Capture the cell that displays the provided text and extract its (X, Y) central coordinate. 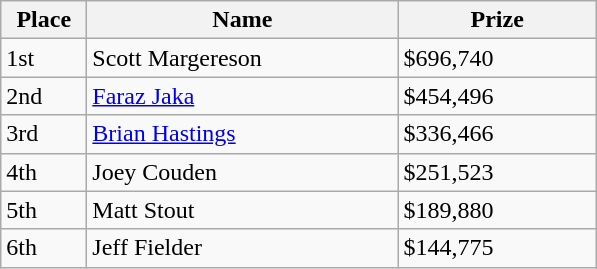
$454,496 (498, 96)
Matt Stout (242, 210)
Faraz Jaka (242, 96)
5th (44, 210)
$336,466 (498, 134)
1st (44, 58)
Brian Hastings (242, 134)
4th (44, 172)
Joey Couden (242, 172)
3rd (44, 134)
$144,775 (498, 248)
$696,740 (498, 58)
$251,523 (498, 172)
2nd (44, 96)
Prize (498, 20)
Scott Margereson (242, 58)
Jeff Fielder (242, 248)
Name (242, 20)
$189,880 (498, 210)
Place (44, 20)
6th (44, 248)
